Determine the (X, Y) coordinate at the center of the cell enclosing the given text.  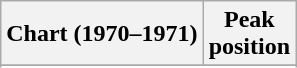
Peakposition (249, 34)
Chart (1970–1971) (102, 34)
